For the text-containing cell, return its midpoint in [x, y] coordinate format. 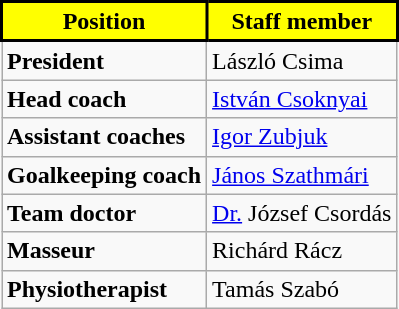
Staff member [302, 22]
Dr. József Csordás [302, 213]
Team doctor [104, 213]
Assistant coaches [104, 137]
István Csoknyai [302, 99]
Physiotherapist [104, 289]
László Csima [302, 60]
János Szathmári [302, 175]
Position [104, 22]
Tamás Szabó [302, 289]
Igor Zubjuk [302, 137]
Head coach [104, 99]
Masseur [104, 251]
Goalkeeping coach [104, 175]
President [104, 60]
Richárd Rácz [302, 251]
